Provide the [X, Y] coordinate of the cell's center where the given text is located.  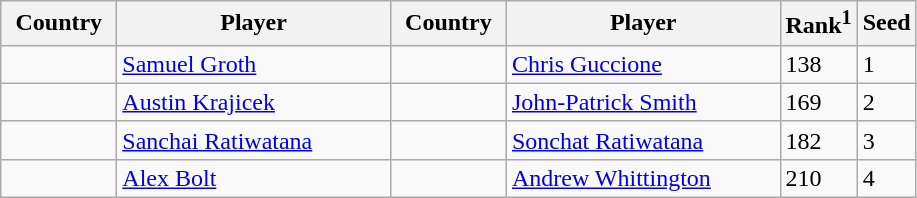
182 [818, 140]
John-Patrick Smith [643, 102]
4 [886, 178]
Sanchai Ratiwatana [254, 140]
Sonchat Ratiwatana [643, 140]
138 [818, 64]
Samuel Groth [254, 64]
Seed [886, 24]
Austin Krajicek [254, 102]
2 [886, 102]
Alex Bolt [254, 178]
1 [886, 64]
Andrew Whittington [643, 178]
3 [886, 140]
Chris Guccione [643, 64]
Rank1 [818, 24]
210 [818, 178]
169 [818, 102]
